Search for the cell housing the specified text and yield its [X, Y] center coordinate. 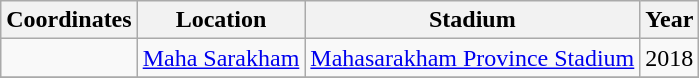
Location [221, 20]
2018 [670, 58]
Mahasarakham Province Stadium [472, 58]
Coordinates [69, 20]
Maha Sarakham [221, 58]
Year [670, 20]
Stadium [472, 20]
